Locate the cell with the specified text and output its (X, Y) center coordinate. 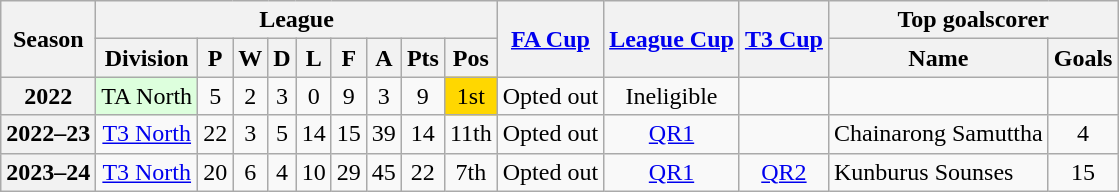
2022 (48, 96)
39 (384, 134)
Division (147, 58)
P (216, 58)
Pts (422, 58)
2023–24 (48, 172)
Chainarong Samuttha (938, 134)
29 (348, 172)
Season (48, 39)
11th (470, 134)
10 (314, 172)
W (250, 58)
L (314, 58)
20 (216, 172)
QR2 (784, 172)
League (296, 20)
Kunburus Sounses (938, 172)
League Cup (672, 39)
7th (470, 172)
FA Cup (550, 39)
T3 Cup (784, 39)
TA North (147, 96)
F (348, 58)
2022–23 (48, 134)
6 (250, 172)
0 (314, 96)
Name (938, 58)
Ineligible (672, 96)
Top goalscorer (972, 20)
45 (384, 172)
1st (470, 96)
Goals (1083, 58)
Pos (470, 58)
D (282, 58)
2 (250, 96)
A (384, 58)
